For the text-containing cell, return its midpoint in (X, Y) coordinate format. 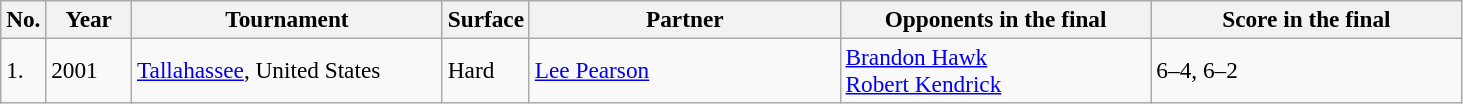
Hard (486, 70)
Year (89, 19)
Opponents in the final (996, 19)
Brandon Hawk Robert Kendrick (996, 70)
Score in the final (1306, 19)
No. (24, 19)
1. (24, 70)
Lee Pearson (684, 70)
Tallahassee, United States (288, 70)
Surface (486, 19)
6–4, 6–2 (1306, 70)
Tournament (288, 19)
Partner (684, 19)
2001 (89, 70)
